Return the (X, Y) coordinate for the center point of the cell that contains the specified text.  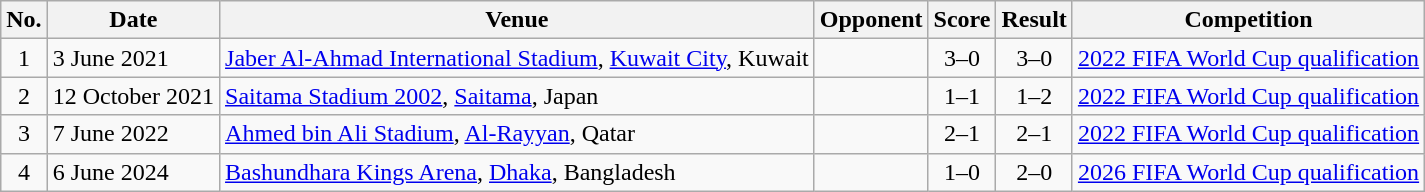
No. (24, 20)
2 (24, 96)
3 (24, 134)
1–2 (1034, 96)
Result (1034, 20)
2026 FIFA World Cup qualification (1248, 172)
Date (133, 20)
Saitama Stadium 2002, Saitama, Japan (518, 96)
6 June 2024 (133, 172)
Score (962, 20)
Opponent (871, 20)
Ahmed bin Ali Stadium, Al-Rayyan, Qatar (518, 134)
2–0 (1034, 172)
12 October 2021 (133, 96)
Jaber Al-Ahmad International Stadium, Kuwait City, Kuwait (518, 58)
1–1 (962, 96)
1–0 (962, 172)
Competition (1248, 20)
7 June 2022 (133, 134)
Venue (518, 20)
1 (24, 58)
4 (24, 172)
Bashundhara Kings Arena, Dhaka, Bangladesh (518, 172)
3 June 2021 (133, 58)
